Output the (X, Y) coordinate of the center of the cell containing the given text.  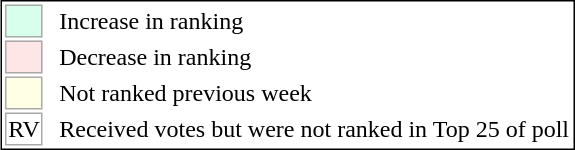
Not ranked previous week (314, 92)
Increase in ranking (314, 20)
RV (24, 128)
Decrease in ranking (314, 56)
Received votes but were not ranked in Top 25 of poll (314, 128)
